Search for the cell housing the specified text and yield its (X, Y) center coordinate. 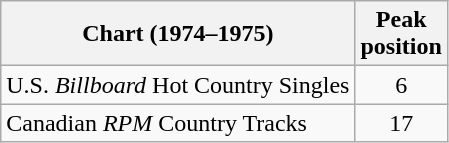
Canadian RPM Country Tracks (178, 123)
Peakposition (401, 34)
Chart (1974–1975) (178, 34)
U.S. Billboard Hot Country Singles (178, 85)
17 (401, 123)
6 (401, 85)
